Return (x, y) of the center of cell containing provided text 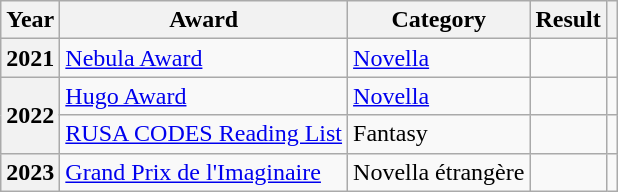
2023 (30, 172)
RUSA CODES Reading List (204, 134)
Hugo Award (204, 96)
Category (439, 20)
Novella étrangère (439, 172)
2021 (30, 58)
Nebula Award (204, 58)
Grand Prix de l'Imaginaire (204, 172)
2022 (30, 115)
Year (30, 20)
Fantasy (439, 134)
Award (204, 20)
Result (568, 20)
